Pinpoint the cell where the given text exists, returning its (x, y) midpoint coordinate. 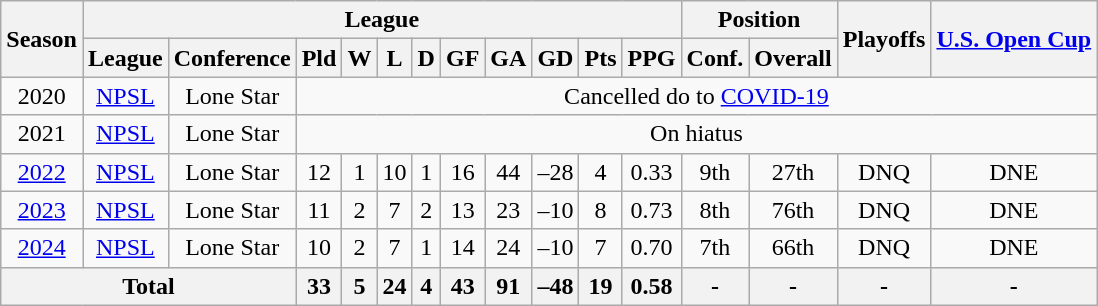
9th (715, 172)
14 (462, 248)
GF (462, 58)
2020 (42, 96)
Pld (319, 58)
Total (148, 286)
On hiatus (696, 134)
Position (759, 20)
D (426, 58)
16 (462, 172)
8th (715, 210)
5 (360, 286)
23 (508, 210)
L (394, 58)
2021 (42, 134)
Conf. (715, 58)
Season (42, 39)
8 (600, 210)
76th (793, 210)
0.33 (652, 172)
Cancelled do to COVID-19 (696, 96)
0.70 (652, 248)
–48 (556, 286)
91 (508, 286)
27th (793, 172)
U.S. Open Cup (1014, 39)
11 (319, 210)
0.73 (652, 210)
7th (715, 248)
2022 (42, 172)
0.58 (652, 286)
Pts (600, 58)
2023 (42, 210)
2024 (42, 248)
Conference (232, 58)
W (360, 58)
33 (319, 286)
GD (556, 58)
Playoffs (884, 39)
13 (462, 210)
PPG (652, 58)
–28 (556, 172)
43 (462, 286)
44 (508, 172)
GA (508, 58)
Overall (793, 58)
12 (319, 172)
66th (793, 248)
19 (600, 286)
